For the text-containing cell, return its midpoint in (X, Y) coordinate format. 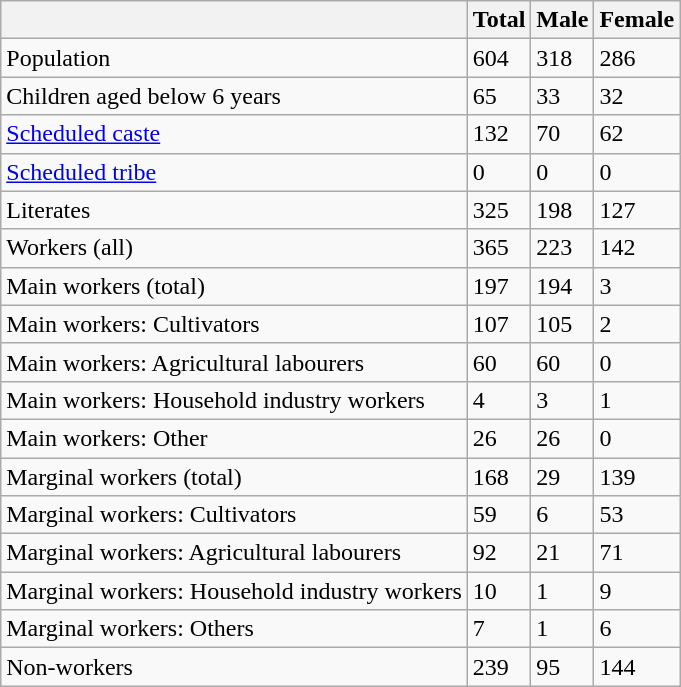
53 (637, 515)
194 (562, 286)
7 (499, 629)
105 (562, 324)
Main workers: Cultivators (234, 324)
132 (499, 134)
Main workers: Other (234, 438)
139 (637, 477)
Total (499, 20)
32 (637, 96)
33 (562, 96)
70 (562, 134)
Literates (234, 210)
198 (562, 210)
Non-workers (234, 667)
59 (499, 515)
95 (562, 667)
Marginal workers: Household industry workers (234, 591)
21 (562, 553)
127 (637, 210)
2 (637, 324)
Population (234, 58)
325 (499, 210)
Workers (all) (234, 248)
604 (499, 58)
142 (637, 248)
92 (499, 553)
318 (562, 58)
Marginal workers: Agricultural labourers (234, 553)
Main workers: Agricultural labourers (234, 362)
4 (499, 400)
62 (637, 134)
Scheduled tribe (234, 172)
107 (499, 324)
365 (499, 248)
71 (637, 553)
Main workers: Household industry workers (234, 400)
144 (637, 667)
65 (499, 96)
Male (562, 20)
223 (562, 248)
Marginal workers: Others (234, 629)
Scheduled caste (234, 134)
Marginal workers (total) (234, 477)
29 (562, 477)
286 (637, 58)
197 (499, 286)
Marginal workers: Cultivators (234, 515)
239 (499, 667)
Female (637, 20)
9 (637, 591)
10 (499, 591)
Main workers (total) (234, 286)
168 (499, 477)
Children aged below 6 years (234, 96)
